Detect which cell encompasses the target text, then output its [x, y] center coordinate. 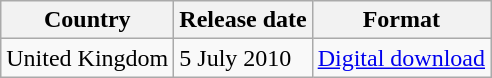
Format [401, 20]
5 July 2010 [243, 58]
Release date [243, 20]
Country [88, 20]
Digital download [401, 58]
United Kingdom [88, 58]
